Provide the [X, Y] coordinate of the cell's center where the given text is located.  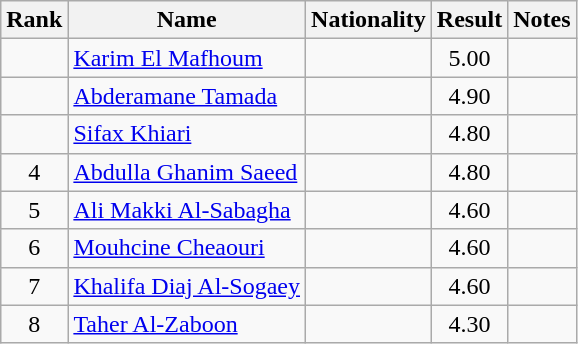
Khalifa Diaj Al-Sogaey [187, 286]
4.30 [469, 324]
Rank [34, 20]
Result [469, 20]
7 [34, 286]
5.00 [469, 58]
Ali Makki Al-Sabagha [187, 210]
Notes [542, 20]
8 [34, 324]
Taher Al-Zaboon [187, 324]
5 [34, 210]
Abderamane Tamada [187, 96]
Nationality [369, 20]
Mouhcine Cheaouri [187, 248]
6 [34, 248]
4.90 [469, 96]
Sifax Khiari [187, 134]
Abdulla Ghanim Saeed [187, 172]
4 [34, 172]
Karim El Mafhoum [187, 58]
Name [187, 20]
